Find where the given text appears and provide that cell's center as [X, Y] coordinate. 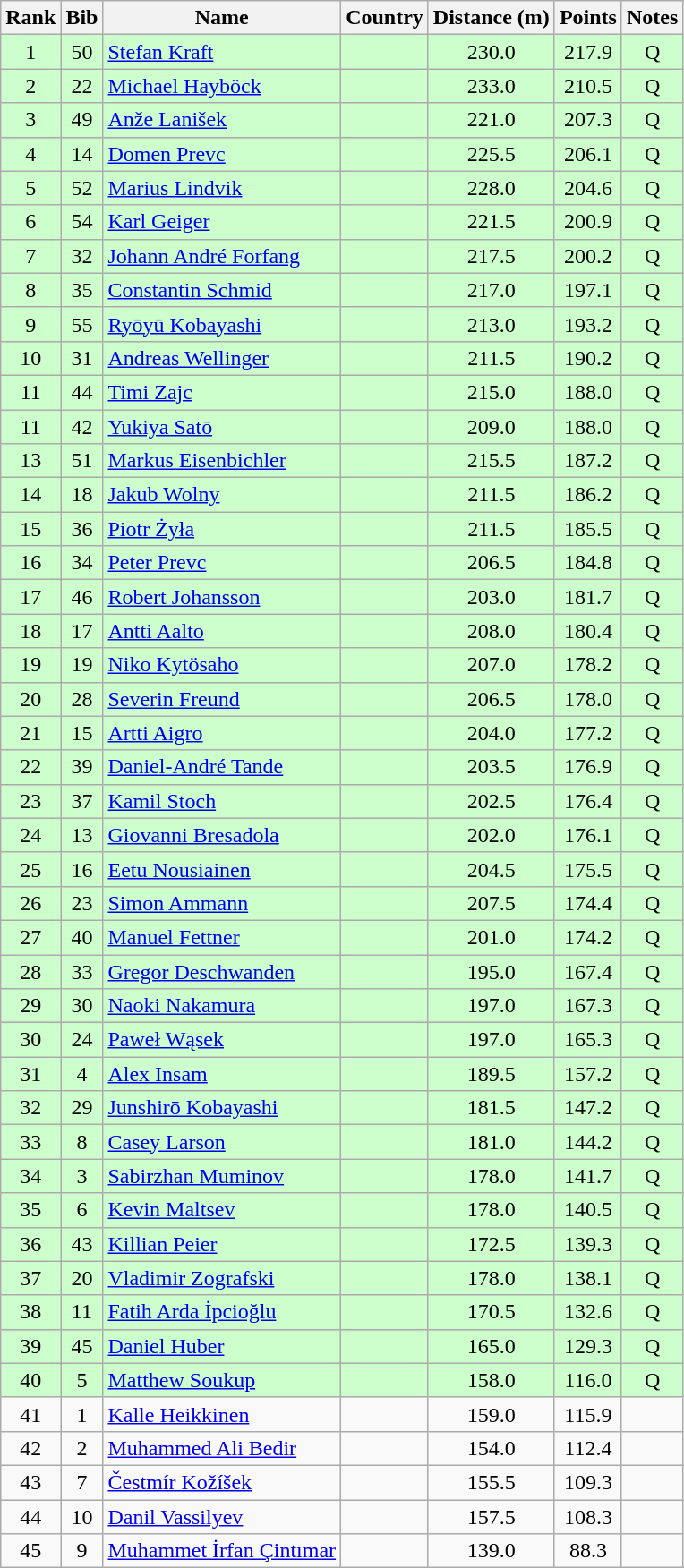
202.0 [491, 835]
165.0 [491, 1346]
208.0 [491, 631]
180.4 [587, 631]
Points [587, 18]
Andreas Wellinger [222, 358]
Robert Johansson [222, 597]
139.3 [587, 1244]
Killian Peier [222, 1244]
Junshirō Kobayashi [222, 1108]
49 [82, 120]
Notes [652, 18]
Ryōyū Kobayashi [222, 324]
26 [30, 903]
Distance (m) [491, 18]
176.4 [587, 801]
159.0 [491, 1414]
Danil Vassilyev [222, 1517]
210.5 [587, 86]
115.9 [587, 1414]
200.2 [587, 256]
38 [30, 1312]
230.0 [491, 52]
225.5 [491, 154]
52 [82, 188]
206.1 [587, 154]
55 [82, 324]
201.0 [491, 937]
Timi Zajc [222, 392]
112.4 [587, 1448]
27 [30, 937]
181.0 [491, 1142]
129.3 [587, 1346]
207.3 [587, 120]
Simon Ammann [222, 903]
197.1 [587, 290]
Kalle Heikkinen [222, 1414]
174.4 [587, 903]
Marius Lindvik [222, 188]
88.3 [587, 1551]
Rank [30, 18]
165.3 [587, 1040]
Severin Freund [222, 699]
193.2 [587, 324]
Michael Hayböck [222, 86]
Fatih Arda İpcioğlu [222, 1312]
144.2 [587, 1142]
186.2 [587, 495]
176.1 [587, 835]
Manuel Fettner [222, 937]
Karl Geiger [222, 222]
132.6 [587, 1312]
221.5 [491, 222]
21 [30, 733]
116.0 [587, 1380]
181.5 [491, 1108]
140.5 [587, 1210]
Muhammed Ali Bedir [222, 1448]
158.0 [491, 1380]
Paweł Wąsek [222, 1040]
Antti Aalto [222, 631]
204.0 [491, 733]
217.0 [491, 290]
Gregor Deschwanden [222, 971]
204.6 [587, 188]
Kamil Stoch [222, 801]
41 [30, 1414]
Vladimir Zografski [222, 1278]
172.5 [491, 1244]
Anže Lanišek [222, 120]
213.0 [491, 324]
221.0 [491, 120]
Yukiya Satō [222, 427]
170.5 [491, 1312]
51 [82, 461]
Constantin Schmid [222, 290]
54 [82, 222]
157.2 [587, 1074]
Niko Kytösaho [222, 665]
Naoki Nakamura [222, 1006]
108.3 [587, 1517]
Muhammet İrfan Çintımar [222, 1551]
109.3 [587, 1482]
Daniel-André Tande [222, 767]
195.0 [491, 971]
139.0 [491, 1551]
217.9 [587, 52]
200.9 [587, 222]
215.0 [491, 392]
50 [82, 52]
Kevin Maltsev [222, 1210]
207.5 [491, 903]
138.1 [587, 1278]
Jakub Wolny [222, 495]
202.5 [491, 801]
147.2 [587, 1108]
155.5 [491, 1482]
184.8 [587, 563]
185.5 [587, 529]
Giovanni Bresadola [222, 835]
207.0 [491, 665]
Stefan Kraft [222, 52]
177.2 [587, 733]
233.0 [491, 86]
190.2 [587, 358]
Piotr Żyła [222, 529]
176.9 [587, 767]
189.5 [491, 1074]
46 [82, 597]
187.2 [587, 461]
Markus Eisenbichler [222, 461]
215.5 [491, 461]
175.5 [587, 869]
Peter Prevc [222, 563]
167.4 [587, 971]
Alex Insam [222, 1074]
Johann André Forfang [222, 256]
Country [385, 18]
Sabirzhan Muminov [222, 1176]
217.5 [491, 256]
Bib [82, 18]
Artti Aigro [222, 733]
141.7 [587, 1176]
174.2 [587, 937]
209.0 [491, 427]
157.5 [491, 1517]
204.5 [491, 869]
167.3 [587, 1006]
203.0 [491, 597]
25 [30, 869]
228.0 [491, 188]
Name [222, 18]
Domen Prevc [222, 154]
154.0 [491, 1448]
178.2 [587, 665]
Eetu Nousiainen [222, 869]
Daniel Huber [222, 1346]
Matthew Soukup [222, 1380]
Čestmír Kožíšek [222, 1482]
Casey Larson [222, 1142]
181.7 [587, 597]
203.5 [491, 767]
